Detect which cell encompasses the target text, then output its (X, Y) center coordinate. 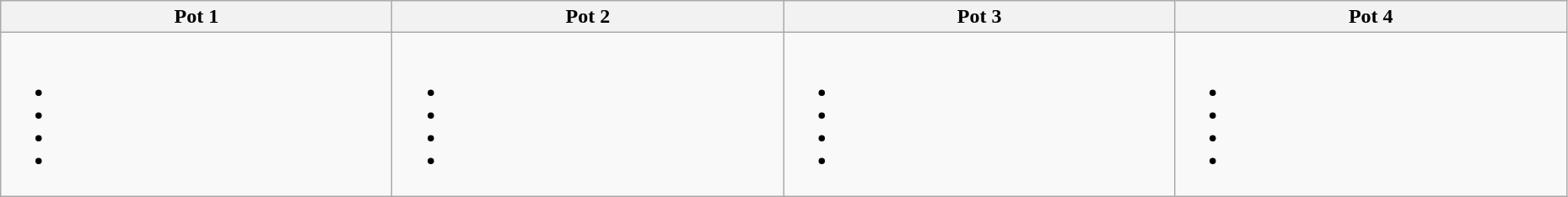
Pot 3 (979, 17)
Pot 2 (588, 17)
Pot 1 (197, 17)
Pot 4 (1371, 17)
